Determine the (X, Y) coordinate at the center of the cell enclosing the given text.  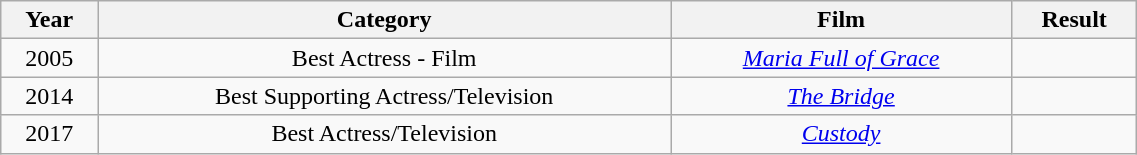
Film (842, 20)
Best Actress/Television (384, 134)
2017 (50, 134)
2014 (50, 96)
Category (384, 20)
Best Actress - Film (384, 58)
Year (50, 20)
2005 (50, 58)
Result (1074, 20)
The Bridge (842, 96)
Custody (842, 134)
Best Supporting Actress/Television (384, 96)
Maria Full of Grace (842, 58)
